Search for the cell housing the specified text and yield its [x, y] center coordinate. 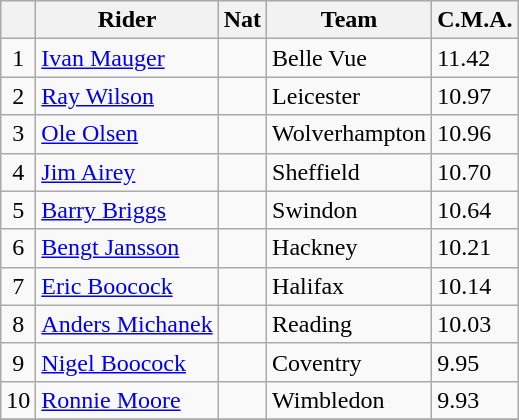
11.42 [475, 58]
Ray Wilson [127, 96]
Hackney [350, 248]
C.M.A. [475, 20]
8 [18, 324]
Anders Michanek [127, 324]
Rider [127, 20]
Belle Vue [350, 58]
Swindon [350, 210]
2 [18, 96]
4 [18, 172]
9.93 [475, 400]
10.96 [475, 134]
10.64 [475, 210]
9 [18, 362]
10.97 [475, 96]
3 [18, 134]
10.21 [475, 248]
Eric Boocock [127, 286]
6 [18, 248]
9.95 [475, 362]
Leicester [350, 96]
10.14 [475, 286]
Ivan Mauger [127, 58]
1 [18, 58]
Wimbledon [350, 400]
Coventry [350, 362]
Nat [242, 20]
Team [350, 20]
Jim Airey [127, 172]
10 [18, 400]
Sheffield [350, 172]
Halifax [350, 286]
Nigel Boocock [127, 362]
Barry Briggs [127, 210]
Reading [350, 324]
Bengt Jansson [127, 248]
5 [18, 210]
Ronnie Moore [127, 400]
Wolverhampton [350, 134]
Ole Olsen [127, 134]
10.03 [475, 324]
10.70 [475, 172]
7 [18, 286]
